Detect which cell encompasses the target text, then output its (x, y) center coordinate. 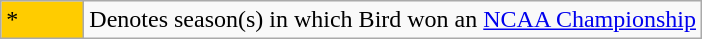
Denotes season(s) in which Bird won an NCAA Championship (393, 20)
* (42, 20)
